Find where the given text appears and provide that cell's center as [X, Y] coordinate. 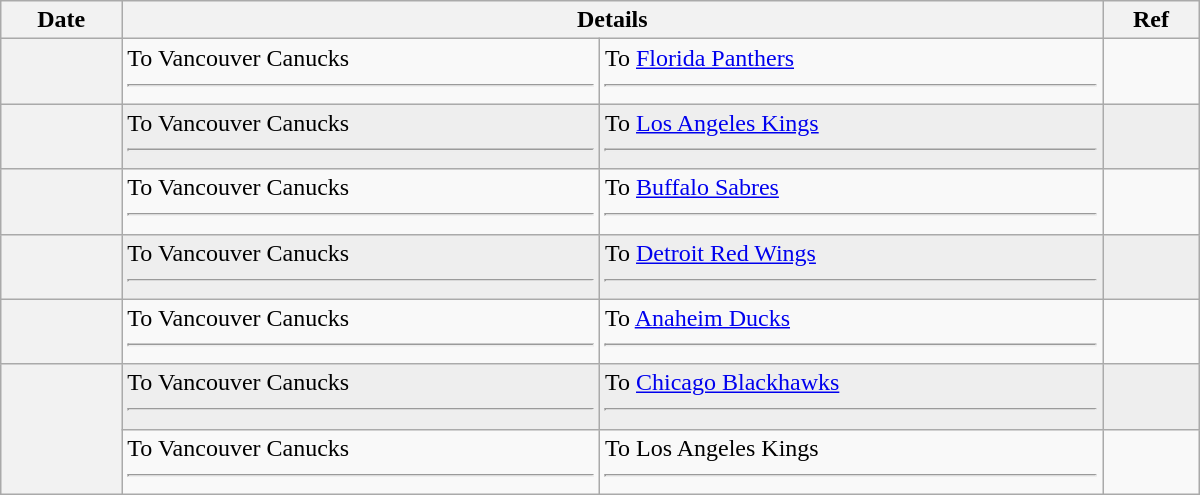
To Chicago Blackhawks [852, 396]
To Detroit Red Wings [852, 266]
Date [62, 20]
To Buffalo Sabres [852, 202]
Ref [1152, 20]
To Florida Panthers [852, 72]
To Anaheim Ducks [852, 332]
Details [612, 20]
